Output the [x, y] coordinate of the center of the cell containing the given text.  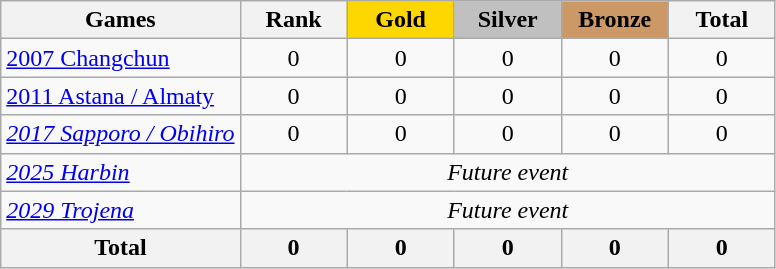
2017 Sapporo / Obihiro [120, 134]
Gold [400, 20]
2007 Changchun [120, 58]
2011 Astana / Almaty [120, 96]
2029 Trojena [120, 210]
Rank [294, 20]
Games [120, 20]
Bronze [614, 20]
2025 Harbin [120, 172]
Silver [508, 20]
